Detect which cell encompasses the target text, then output its [x, y] center coordinate. 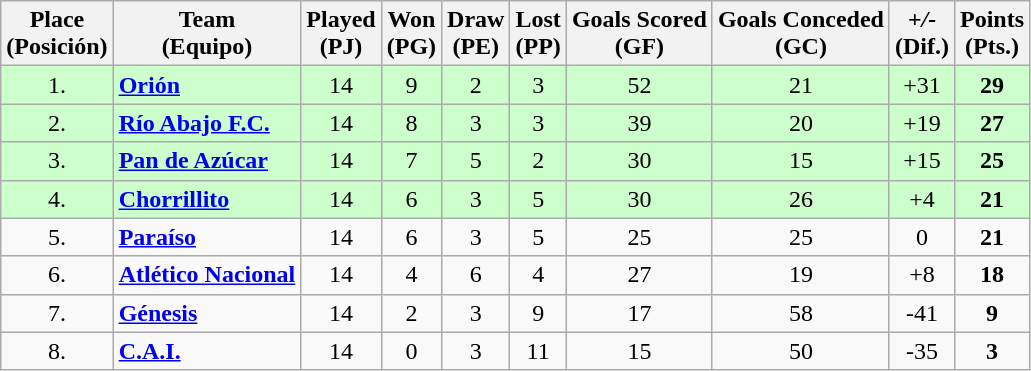
6. [57, 275]
+4 [922, 199]
Place(Posición) [57, 34]
1. [57, 85]
50 [800, 351]
Goals Conceded(GC) [800, 34]
Points(Pts.) [992, 34]
Lost (PP) [538, 34]
17 [639, 313]
Atlético Nacional [207, 275]
Chorrillito [207, 199]
+8 [922, 275]
Paraíso [207, 237]
5. [57, 237]
Río Abajo F.C. [207, 123]
+19 [922, 123]
Goals Scored(GF) [639, 34]
+31 [922, 85]
Draw (PE) [476, 34]
8 [411, 123]
+15 [922, 161]
Génesis [207, 313]
Orión [207, 85]
8. [57, 351]
4. [57, 199]
7. [57, 313]
19 [800, 275]
3. [57, 161]
11 [538, 351]
18 [992, 275]
+/-(Dif.) [922, 34]
7 [411, 161]
29 [992, 85]
39 [639, 123]
58 [800, 313]
2. [57, 123]
C.A.I. [207, 351]
Pan de Azúcar [207, 161]
Team (Equipo) [207, 34]
20 [800, 123]
26 [800, 199]
Won (PG) [411, 34]
Played (PJ) [341, 34]
-35 [922, 351]
-41 [922, 313]
52 [639, 85]
